Identify which cell holds the provided text, then report its (X, Y) central coordinate. 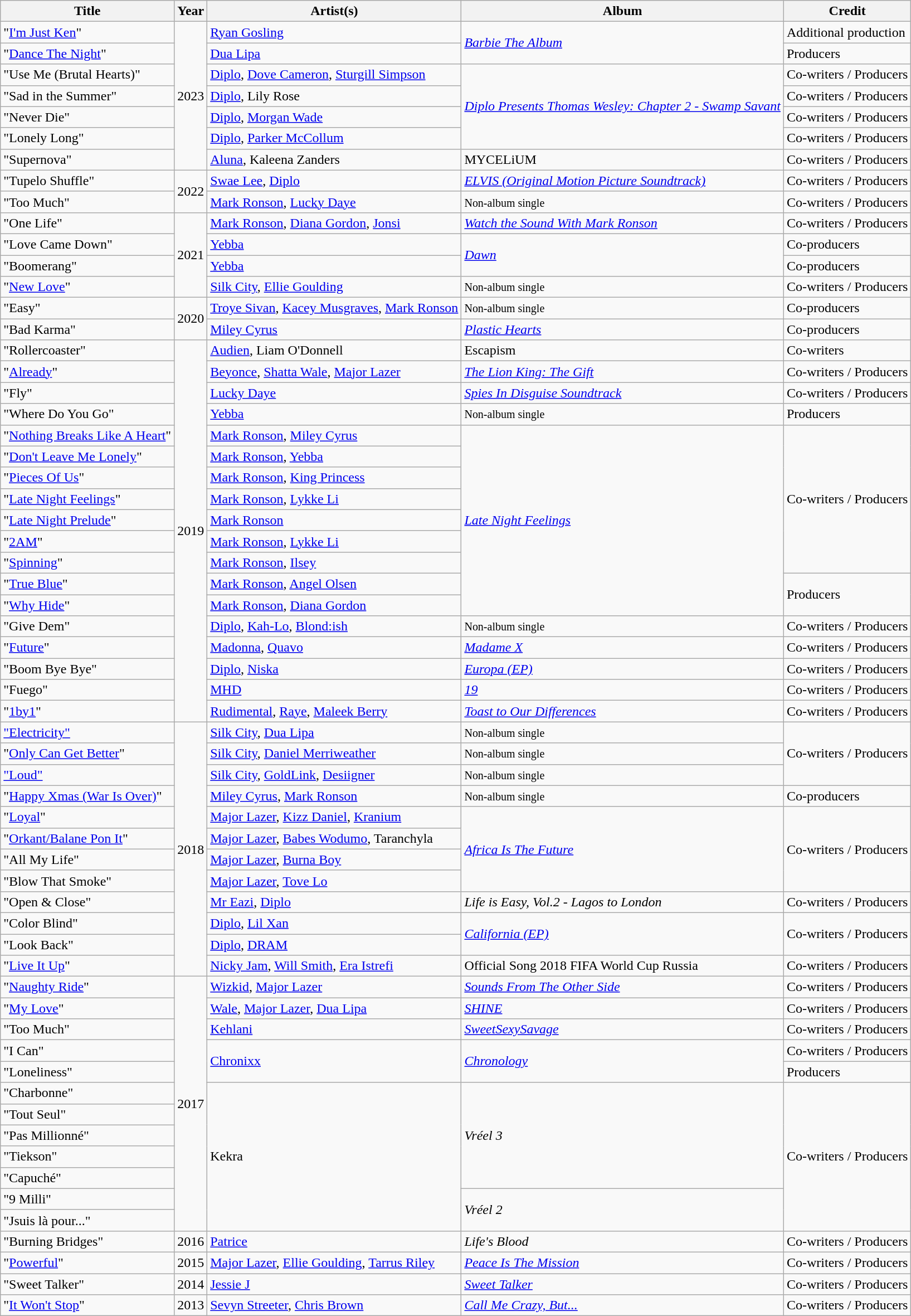
"Late Night Prelude" (87, 520)
Diplo, Parker McCollum (334, 138)
"True Blue" (87, 584)
"Boomerang" (87, 266)
Call Me Crazy, But... (623, 1305)
Kehlani (334, 1030)
Diplo, Morgan Wade (334, 117)
Silk City, Ellie Goulding (334, 287)
"Future" (87, 648)
2013 (191, 1305)
"Sad in the Summer" (87, 96)
Co-writers (847, 351)
"Boom Bye Bye" (87, 669)
Lucky Daye (334, 393)
Life is Easy, Vol.2 - Lagos to London (623, 902)
Major Lazer, Ellie Goulding, Tarrus Riley (334, 1262)
Rudimental, Raye, Maleek Berry (334, 711)
Watch the Sound With Mark Ronson (623, 223)
"Tout Seul" (87, 1114)
"Color Blind" (87, 923)
"Love Came Down" (87, 244)
Mark Ronson (334, 520)
"9 Milli" (87, 1199)
Artist(s) (334, 11)
"Pieces Of Us" (87, 478)
"New Love" (87, 287)
"Dance The Night" (87, 54)
Plastic Hearts (623, 329)
"Easy" (87, 308)
"Late Night Feelings" (87, 499)
"Lonely Long" (87, 138)
"Give Dem" (87, 627)
Madonna, Quavo (334, 648)
"Don't Leave Me Lonely" (87, 457)
Aluna, Kaleena Zanders (334, 159)
"One Life" (87, 223)
Diplo, Lily Rose (334, 96)
Vréel 2 (623, 1210)
Late Night Feelings (623, 521)
"Never Die" (87, 117)
Silk City, GoldLink, Desiigner (334, 775)
"Spinning" (87, 562)
Silk City, Dua Lipa (334, 732)
Swae Lee, Diplo (334, 181)
"Charbonne" (87, 1093)
"Blow That Smoke" (87, 881)
"Orkant/Balane Pon It" (87, 838)
Wale, Major Lazer, Dua Lipa (334, 1008)
"Rollercoaster" (87, 351)
2021 (191, 255)
"Tiekson" (87, 1157)
Mark Ronson, Angel Olsen (334, 584)
"Look Back" (87, 945)
Major Lazer, Tove Lo (334, 881)
"Use Me (Brutal Hearts)" (87, 75)
SHINE (623, 1008)
"Supernova" (87, 159)
Europa (EP) (623, 669)
"Only Can Get Better" (87, 754)
"1by1" (87, 711)
Additional production (847, 32)
Diplo Presents Thomas Wesley: Chapter 2 - Swamp Savant (623, 106)
Diplo, Niska (334, 669)
"Bad Karma" (87, 329)
Major Lazer, Burna Boy (334, 859)
Chronology (623, 1061)
"Fuego" (87, 690)
Life's Blood (623, 1241)
"Loud" (87, 775)
Barbie The Album (623, 43)
Official Song 2018 FIFA World Cup Russia (623, 966)
MHD (334, 690)
Nicky Jam, Will Smith, Era Istrefi (334, 966)
Toast to Our Differences (623, 711)
Major Lazer, Babes Wodumo, Taranchyla (334, 838)
Mark Ronson, Miley Cyrus (334, 435)
Sweet Talker (623, 1284)
Miley Cyrus (334, 329)
2018 (191, 849)
19 (623, 690)
Troye Sivan, Kacey Musgraves, Mark Ronson (334, 308)
"It Won't Stop" (87, 1305)
"Sweet Talker" (87, 1284)
Mark Ronson, Diana Gordon, Jonsi (334, 223)
Mark Ronson, Diana Gordon (334, 605)
Jessie J (334, 1284)
MYCELiUM (623, 159)
Diplo, Dove Cameron, Sturgill Simpson (334, 75)
"Live It Up" (87, 966)
"Electricity" (87, 732)
Mark Ronson, Ilsey (334, 562)
Mark Ronson, Yebba (334, 457)
2015 (191, 1262)
Album (623, 11)
Mark Ronson, Lucky Daye (334, 202)
"Happy Xmas (War Is Over)" (87, 796)
Silk City, Daniel Merriweather (334, 754)
Sevyn Streeter, Chris Brown (334, 1305)
"Naughty Ride" (87, 987)
Credit (847, 11)
Beyonce, Shatta Wale, Major Lazer (334, 372)
2017 (191, 1104)
"Powerful" (87, 1262)
Mr Eazi, Diplo (334, 902)
"I Can" (87, 1051)
Madame X (623, 648)
Title (87, 11)
2016 (191, 1241)
Miley Cyrus, Mark Ronson (334, 796)
"Why Hide" (87, 605)
Major Lazer, Kizz Daniel, Kranium (334, 817)
Spies In Disguise Soundtrack (623, 393)
Audien, Liam O'Donnell (334, 351)
2020 (191, 319)
"My Love" (87, 1008)
Ryan Gosling (334, 32)
ELVIS (Original Motion Picture Soundtrack) (623, 181)
2014 (191, 1284)
"Already" (87, 372)
"Nothing Breaks Like A Heart" (87, 435)
Wizkid, Major Lazer (334, 987)
"I'm Just Ken" (87, 32)
Diplo, DRAM (334, 945)
"Loneliness" (87, 1072)
2023 (191, 96)
Chronixx (334, 1061)
Mark Ronson, King Princess (334, 478)
Escapism (623, 351)
Kekra (334, 1157)
Dua Lipa (334, 54)
Dawn (623, 255)
"Open & Close" (87, 902)
"Jsuis là pour..." (87, 1220)
"Capuché" (87, 1178)
"Burning Bridges" (87, 1241)
Peace Is The Mission (623, 1262)
Diplo, Lil Xan (334, 923)
"Loyal" (87, 817)
"Fly" (87, 393)
The Lion King: The Gift (623, 372)
Patrice (334, 1241)
"Where Do You Go" (87, 414)
Sounds From The Other Side (623, 987)
"Pas Millionné" (87, 1135)
Year (191, 11)
SweetSexySavage (623, 1030)
Diplo, Kah-Lo, Blond:ish (334, 627)
Vréel 3 (623, 1135)
Africa Is The Future (623, 849)
"2AM" (87, 541)
2019 (191, 531)
"All My Life" (87, 859)
2022 (191, 191)
"Tupelo Shuffle" (87, 181)
California (EP) (623, 934)
